Provide the [X, Y] coordinate of the cell's center where the given text is located.  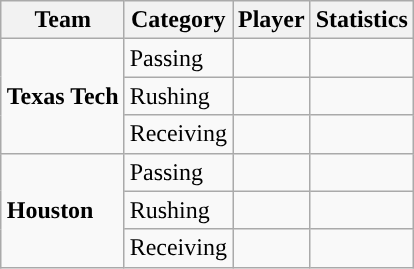
Category [178, 20]
Team [62, 20]
Statistics [362, 20]
Player [271, 20]
Houston [62, 210]
Texas Tech [62, 96]
